Return [x, y] of the center of cell containing provided text 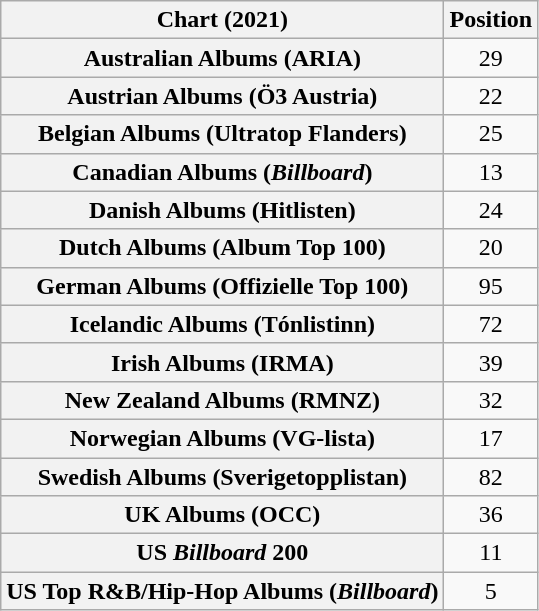
Norwegian Albums (VG-lista) [222, 438]
Position [491, 20]
Canadian Albums (Billboard) [222, 172]
US Top R&B/Hip-Hop Albums (Billboard) [222, 591]
24 [491, 210]
US Billboard 200 [222, 553]
72 [491, 324]
32 [491, 400]
13 [491, 172]
New Zealand Albums (RMNZ) [222, 400]
95 [491, 286]
20 [491, 248]
Danish Albums (Hitlisten) [222, 210]
11 [491, 553]
German Albums (Offizielle Top 100) [222, 286]
22 [491, 96]
Belgian Albums (Ultratop Flanders) [222, 134]
Dutch Albums (Album Top 100) [222, 248]
Irish Albums (IRMA) [222, 362]
17 [491, 438]
Austrian Albums (Ö3 Austria) [222, 96]
Australian Albums (ARIA) [222, 58]
5 [491, 591]
39 [491, 362]
Swedish Albums (Sverigetopplistan) [222, 477]
UK Albums (OCC) [222, 515]
29 [491, 58]
25 [491, 134]
Chart (2021) [222, 20]
82 [491, 477]
Icelandic Albums (Tónlistinn) [222, 324]
36 [491, 515]
